Output the [X, Y] coordinate of the center of the cell containing the given text.  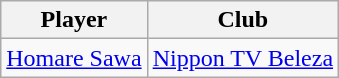
Player [74, 20]
Homare Sawa [74, 58]
Nippon TV Beleza [242, 58]
Club [242, 20]
